Extract the (X, Y) coordinate from the center of the cell holding the provided text.  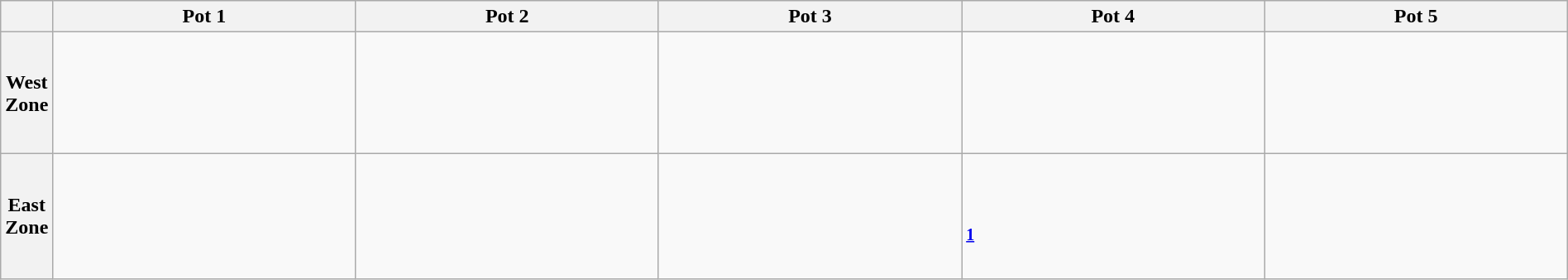
Pot 4 (1113, 17)
Pot 1 (204, 17)
1 (1113, 217)
East Zone (26, 217)
West Zone (26, 93)
Pot 5 (1416, 17)
Pot 3 (810, 17)
Pot 2 (507, 17)
